Capture the cell that displays the provided text and extract its [X, Y] central coordinate. 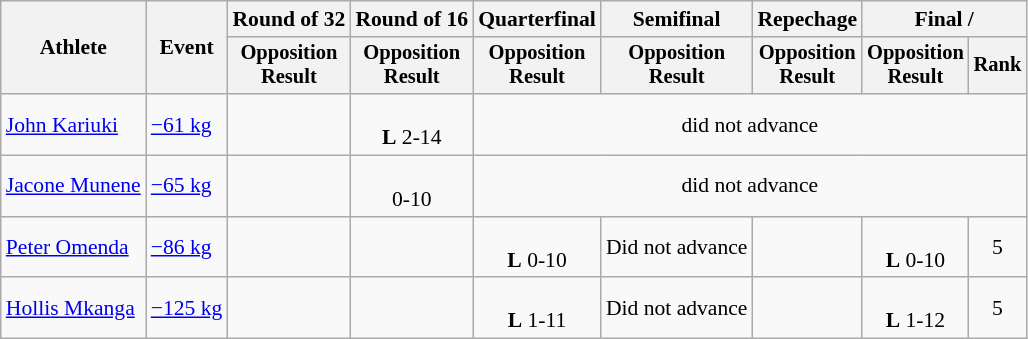
−61 kg [187, 124]
Repechage [807, 19]
Round of 16 [412, 19]
−86 kg [187, 248]
L 1-11 [537, 308]
Rank [998, 66]
Round of 32 [288, 19]
L 1-12 [916, 308]
Final / [944, 19]
Quarterfinal [537, 19]
−125 kg [187, 308]
−65 kg [187, 186]
Jacone Munene [74, 186]
L 2-14 [412, 124]
Event [187, 48]
Athlete [74, 48]
Hollis Mkanga [74, 308]
Semifinal [677, 19]
Peter Omenda [74, 248]
John Kariuki [74, 124]
0-10 [412, 186]
